Extract the (X, Y) coordinate from the center of the cell holding the provided text.  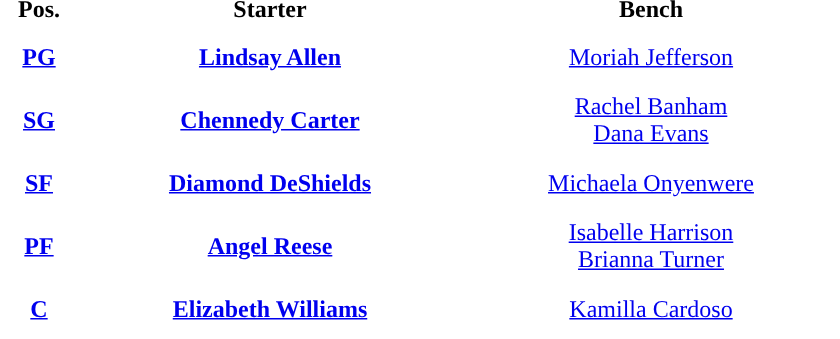
SF (39, 183)
C (39, 309)
PG (39, 57)
Isabelle HarrisonBrianna Turner (651, 246)
Elizabeth Williams (270, 309)
Michaela Onyenwere (651, 183)
Moriah Jefferson (651, 57)
SG (39, 120)
Kamilla Cardoso (651, 309)
PF (39, 246)
Angel Reese (270, 246)
Diamond DeShields (270, 183)
Chennedy Carter (270, 120)
Lindsay Allen (270, 57)
Rachel BanhamDana Evans (651, 120)
